Locate the cell with the specified text and output its (x, y) center coordinate. 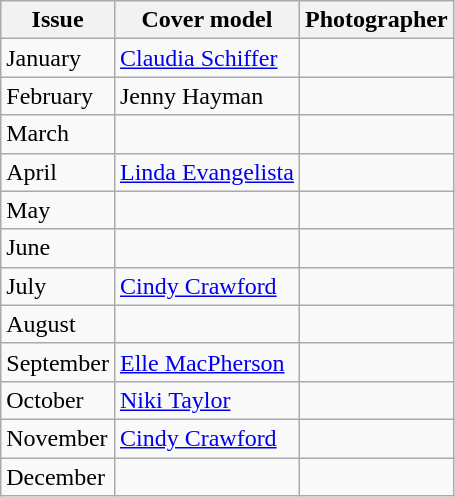
February (58, 96)
August (58, 324)
June (58, 248)
May (58, 210)
Linda Evangelista (206, 172)
Jenny Hayman (206, 96)
Issue (58, 20)
July (58, 286)
April (58, 172)
September (58, 362)
Claudia Schiffer (206, 58)
October (58, 400)
November (58, 438)
December (58, 477)
Niki Taylor (206, 400)
March (58, 134)
January (58, 58)
Photographer (376, 20)
Cover model (206, 20)
Elle MacPherson (206, 362)
